Output the [X, Y] coordinate of the center of the cell containing the given text.  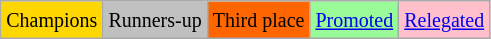
Champions [52, 20]
Third place [258, 20]
Runners-up [155, 20]
Relegated [444, 20]
Promoted [354, 20]
